Search for the cell housing the specified text and yield its (X, Y) center coordinate. 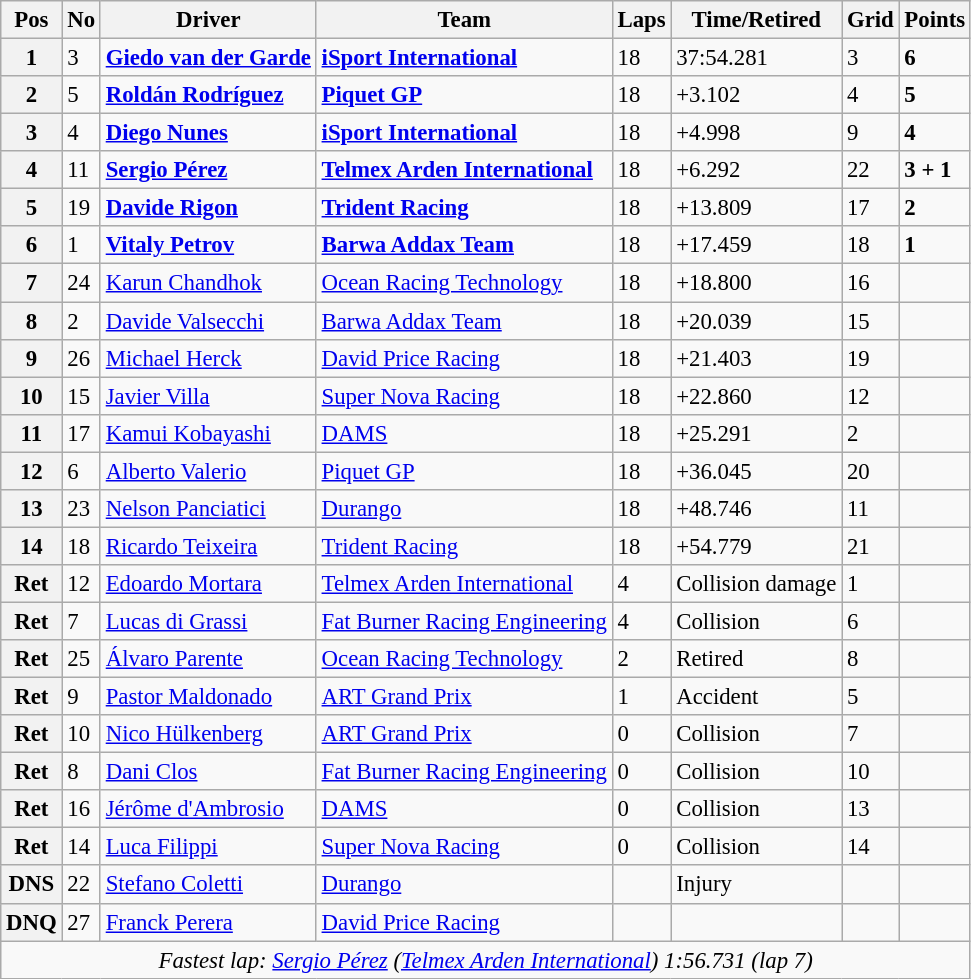
Michael Herck (208, 358)
Álvaro Parente (208, 659)
3 + 1 (934, 170)
Jérôme d'Ambrosio (208, 809)
Lucas di Grassi (208, 621)
Team (464, 20)
Alberto Valerio (208, 471)
+48.746 (756, 509)
Driver (208, 20)
+20.039 (756, 321)
Pastor Maldonado (208, 697)
+18.800 (756, 283)
Nico Hülkenberg (208, 734)
26 (81, 358)
Nelson Panciatici (208, 509)
23 (81, 509)
Grid (870, 20)
+4.998 (756, 133)
+6.292 (756, 170)
+54.779 (756, 546)
Injury (756, 885)
Giedo van der Garde (208, 58)
+36.045 (756, 471)
Sergio Pérez (208, 170)
Javier Villa (208, 396)
+21.403 (756, 358)
Accident (756, 697)
Pos (32, 20)
Retired (756, 659)
37:54.281 (756, 58)
Dani Clos (208, 772)
DNQ (32, 922)
Collision damage (756, 584)
Davide Rigon (208, 208)
+17.459 (756, 245)
+3.102 (756, 95)
21 (870, 546)
Laps (642, 20)
Davide Valsecchi (208, 321)
No (81, 20)
Karun Chandhok (208, 283)
25 (81, 659)
20 (870, 471)
Franck Perera (208, 922)
27 (81, 922)
Time/Retired (756, 20)
24 (81, 283)
Vitaly Petrov (208, 245)
Kamui Kobayashi (208, 433)
Stefano Coletti (208, 885)
Edoardo Mortara (208, 584)
+22.860 (756, 396)
Fastest lap: Sergio Pérez (Telmex Arden International) 1:56.731 (lap 7) (486, 960)
Diego Nunes (208, 133)
+25.291 (756, 433)
Ricardo Teixeira (208, 546)
Luca Filippi (208, 847)
Points (934, 20)
+13.809 (756, 208)
Roldán Rodríguez (208, 95)
DNS (32, 885)
